Return the (x, y) coordinate for the center point of the cell that contains the specified text.  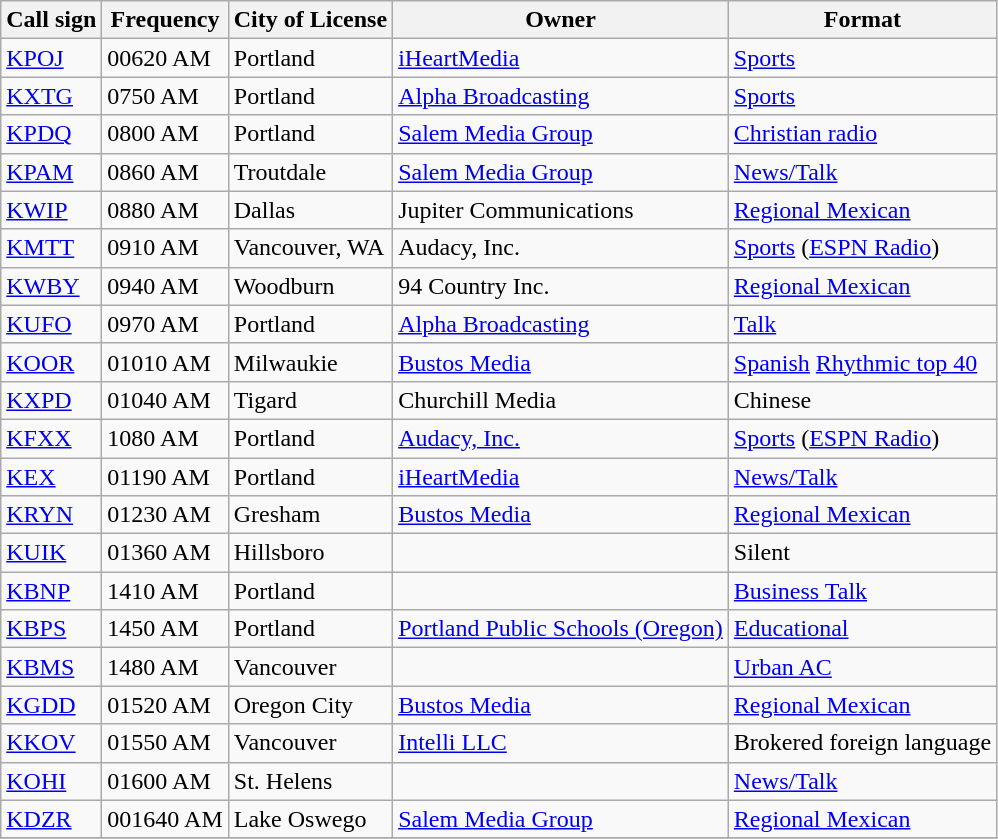
Silent (862, 553)
KPDQ (52, 134)
St. Helens (310, 781)
KKOV (52, 743)
KUIK (52, 553)
01520 AM (165, 705)
Churchill Media (561, 400)
00620 AM (165, 58)
KBMS (52, 667)
01550 AM (165, 743)
KWBY (52, 286)
001640 AM (165, 819)
Spanish Rhythmic top 40 (862, 362)
01600 AM (165, 781)
Gresham (310, 515)
KRYN (52, 515)
Lake Oswego (310, 819)
Dallas (310, 210)
Business Talk (862, 591)
KWIP (52, 210)
Jupiter Communications (561, 210)
0970 AM (165, 324)
Brokered foreign language (862, 743)
Oregon City (310, 705)
Milwaukie (310, 362)
Urban AC (862, 667)
Format (862, 20)
0800 AM (165, 134)
Intelli LLC (561, 743)
Call sign (52, 20)
KEX (52, 477)
0940 AM (165, 286)
0860 AM (165, 172)
1450 AM (165, 629)
Chinese (862, 400)
1480 AM (165, 667)
Christian radio (862, 134)
0910 AM (165, 248)
01040 AM (165, 400)
KBNP (52, 591)
01360 AM (165, 553)
Owner (561, 20)
Troutdale (310, 172)
KPOJ (52, 58)
KGDD (52, 705)
01010 AM (165, 362)
01190 AM (165, 477)
1080 AM (165, 438)
01230 AM (165, 515)
Talk (862, 324)
KBPS (52, 629)
Frequency (165, 20)
KUFO (52, 324)
0880 AM (165, 210)
Tigard (310, 400)
KXPD (52, 400)
KOOR (52, 362)
KDZR (52, 819)
KFXX (52, 438)
KXTG (52, 96)
Portland Public Schools (Oregon) (561, 629)
Hillsboro (310, 553)
0750 AM (165, 96)
Educational (862, 629)
City of License (310, 20)
KMTT (52, 248)
1410 AM (165, 591)
Woodburn (310, 286)
KPAM (52, 172)
KOHI (52, 781)
94 Country Inc. (561, 286)
Vancouver, WA (310, 248)
